Search for the cell housing the specified text and yield its (x, y) center coordinate. 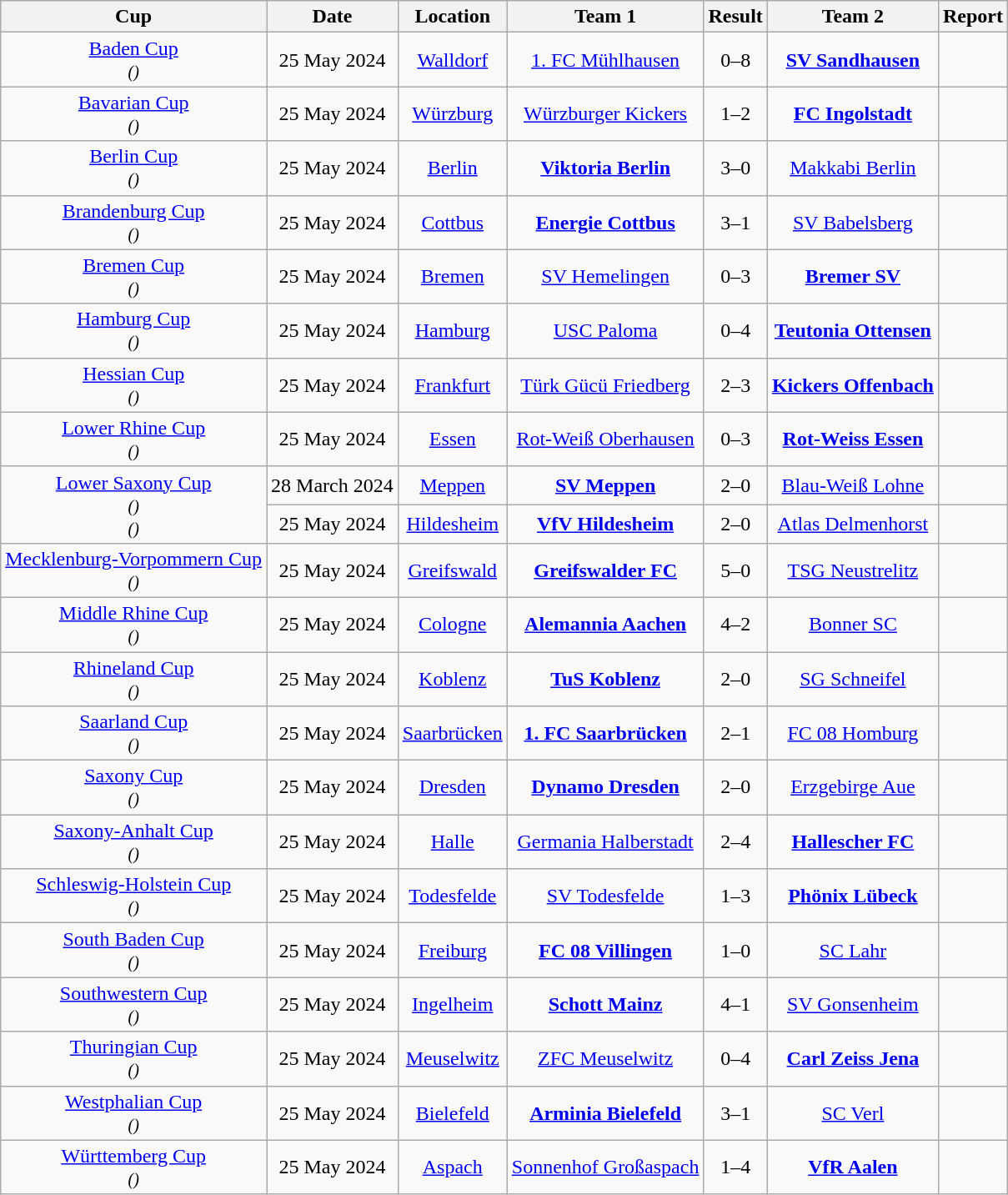
Date (333, 17)
Essen (452, 439)
FC Ingolstadt (852, 113)
Rhineland Cup() (133, 679)
1–0 (735, 951)
SC Lahr (852, 951)
Brandenburg Cup() (133, 222)
Team 1 (605, 17)
Dynamo Dresden (605, 787)
Bremen (452, 277)
SC Verl (852, 1112)
Todesfelde (452, 896)
VfV Hildesheim (605, 524)
Energie Cottbus (605, 222)
Alemannia Aachen (605, 624)
Teutonia Ottensen (852, 330)
Schott Mainz (605, 1004)
Meuselwitz (452, 1059)
SV Hemelingen (605, 277)
Meppen (452, 485)
Saxony Cup() (133, 787)
Bremer SV (852, 277)
Bonner SC (852, 624)
Walldorf (452, 60)
Carl Zeiss Jena (852, 1059)
Hamburg Cup() (133, 330)
Makkabi Berlin (852, 168)
Dresden (452, 787)
3–0 (735, 168)
Würzburg (452, 113)
South Baden Cup() (133, 951)
Baden Cup() (133, 60)
FC 08 Homburg (852, 734)
SV Sandhausen (852, 60)
USC Paloma (605, 330)
Westphalian Cup() (133, 1112)
Ingelheim (452, 1004)
Koblenz (452, 679)
Saarland Cup() (133, 734)
Location (452, 17)
SV Gonsenheim (852, 1004)
Halle (452, 842)
Erzgebirge Aue (852, 787)
Türk Gücü Friedberg (605, 385)
Berlin (452, 168)
Cottbus (452, 222)
Berlin Cup() (133, 168)
Kickers Offenbach (852, 385)
Cologne (452, 624)
1–3 (735, 896)
1. FC Mühlhausen (605, 60)
Phönix Lübeck (852, 896)
Hessian Cup() (133, 385)
Württemberg Cup() (133, 1167)
Würzburger Kickers (605, 113)
TSG Neustrelitz (852, 570)
Team 2 (852, 17)
Report (972, 17)
Bielefeld (452, 1112)
1–2 (735, 113)
2–1 (735, 734)
Southwestern Cup() (133, 1004)
Freiburg (452, 951)
Greifswald (452, 570)
Frankfurt (452, 385)
SV Babelsberg (852, 222)
Hamburg (452, 330)
Thuringian Cup() (133, 1059)
Aspach (452, 1167)
Greifswalder FC (605, 570)
Rot-Weiss Essen (852, 439)
Saarbrücken (452, 734)
Hallescher FC (852, 842)
Result (735, 17)
SG Schneifel (852, 679)
1. FC Saarbrücken (605, 734)
SV Todesfelde (605, 896)
28 March 2024 (333, 485)
Germania Halberstadt (605, 842)
Sonnenhof Großaspach (605, 1167)
Blau-Weiß Lohne (852, 485)
Viktoria Berlin (605, 168)
Middle Rhine Cup() (133, 624)
Arminia Bielefeld (605, 1112)
TuS Koblenz (605, 679)
FC 08 Villingen (605, 951)
ZFC Meuselwitz (605, 1059)
Schleswig-Holstein Cup() (133, 896)
Mecklenburg-Vorpommern Cup() (133, 570)
Bremen Cup() (133, 277)
Atlas Delmenhorst (852, 524)
Saxony-Anhalt Cup() (133, 842)
VfR Aalen (852, 1167)
2–3 (735, 385)
Rot-Weiß Oberhausen (605, 439)
1–4 (735, 1167)
4–2 (735, 624)
Bavarian Cup() (133, 113)
Lower Rhine Cup() (133, 439)
SV Meppen (605, 485)
Lower Saxony Cup()() (133, 505)
0–8 (735, 60)
2–4 (735, 842)
Hildesheim (452, 524)
Cup (133, 17)
4–1 (735, 1004)
5–0 (735, 570)
